Search for the cell housing the specified text and yield its (x, y) center coordinate. 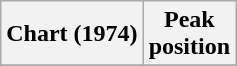
Peakposition (189, 34)
Chart (1974) (72, 34)
